Find where the given text appears and provide that cell's center as [x, y] coordinate. 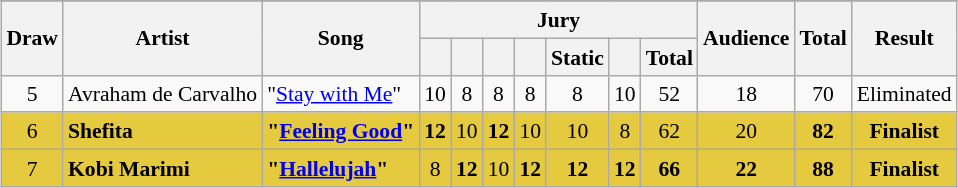
5 [32, 94]
Artist [162, 38]
7 [32, 168]
82 [822, 132]
Kobi Marimi [162, 168]
18 [746, 94]
Song [340, 38]
Avraham de Carvalho [162, 94]
88 [822, 168]
Draw [32, 38]
Result [904, 38]
52 [670, 94]
Eliminated [904, 94]
70 [822, 94]
Jury [558, 20]
"Feeling Good" [340, 132]
6 [32, 132]
"Stay with Me" [340, 94]
22 [746, 168]
Audience [746, 38]
20 [746, 132]
Shefita [162, 132]
Static [578, 56]
62 [670, 132]
"Hallelujah" [340, 168]
66 [670, 168]
